Determine the (X, Y) coordinate at the center of the cell enclosing the given text.  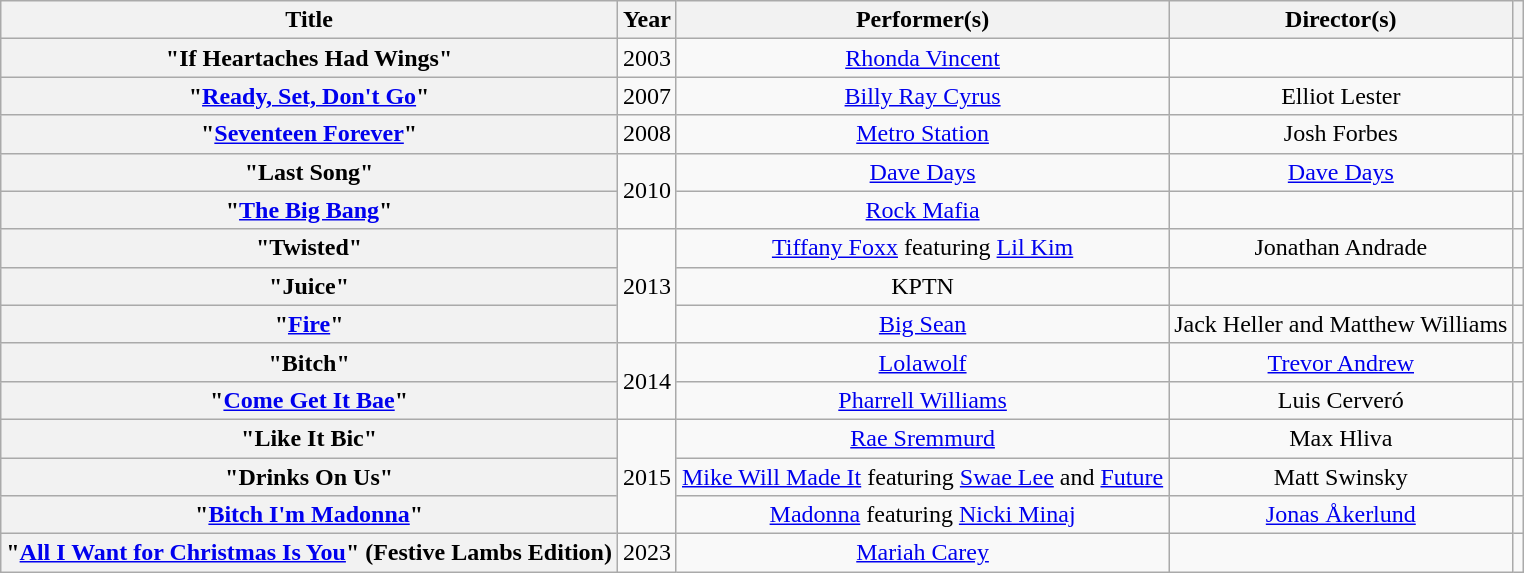
"Bitch" (310, 362)
Max Hliva (1341, 438)
2013 (646, 286)
KPTN (922, 286)
"Come Get It Bae" (310, 400)
"Twisted" (310, 248)
"Like It Bic" (310, 438)
Trevor Andrew (1341, 362)
Year (646, 20)
Luis Cerveró (1341, 400)
2007 (646, 96)
Rhonda Vincent (922, 58)
"All I Want for Christmas Is You" (Festive Lambs Edition) (310, 553)
Billy Ray Cyrus (922, 96)
"Seventeen Forever" (310, 134)
2010 (646, 191)
Big Sean (922, 324)
Metro Station (922, 134)
Elliot Lester (1341, 96)
"Ready, Set, Don't Go" (310, 96)
"Juice" (310, 286)
Josh Forbes (1341, 134)
"Fire" (310, 324)
Tiffany Foxx featuring Lil Kim (922, 248)
"If Heartaches Had Wings" (310, 58)
Jonathan Andrade (1341, 248)
"Bitch I'm Madonna" (310, 515)
Jack Heller and Matthew Williams (1341, 324)
Rae Sremmurd (922, 438)
"Drinks On Us" (310, 477)
2008 (646, 134)
Rock Mafia (922, 210)
2014 (646, 381)
Mike Will Made It featuring Swae Lee and Future (922, 477)
Title (310, 20)
Director(s) (1341, 20)
2003 (646, 58)
Pharrell Williams (922, 400)
"Last Song" (310, 172)
Matt Swinsky (1341, 477)
2023 (646, 553)
Mariah Carey (922, 553)
2015 (646, 476)
Jonas Åkerlund (1341, 515)
Madonna featuring Nicki Minaj (922, 515)
"The Big Bang" (310, 210)
Lolawolf (922, 362)
Performer(s) (922, 20)
